Locate the cell with the specified text and output its (x, y) center coordinate. 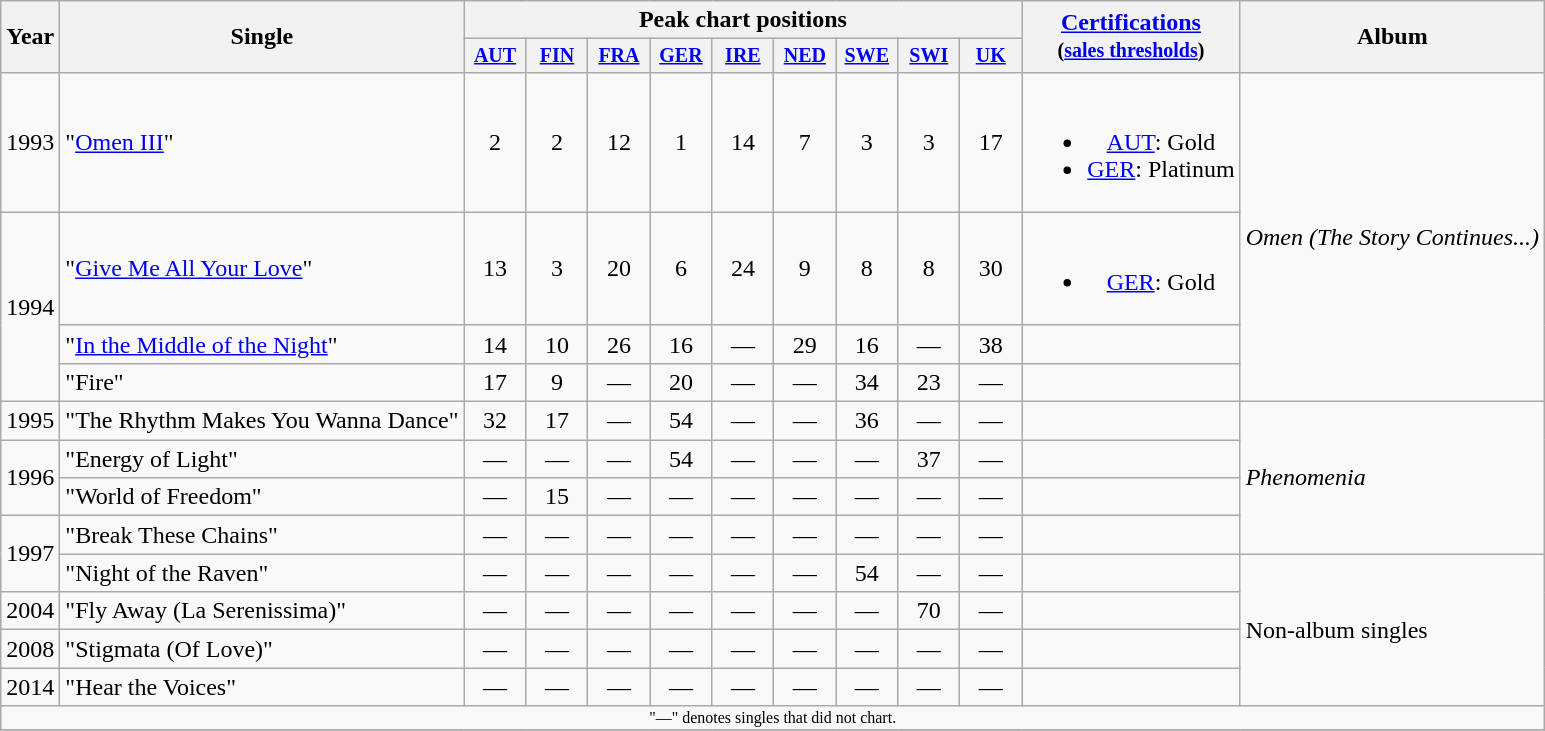
12 (619, 142)
"Stigmata (Of Love)" (262, 649)
FIN (557, 56)
29 (805, 344)
"—" denotes singles that did not chart. (773, 718)
24 (743, 268)
7 (805, 142)
1996 (30, 478)
Album (1392, 37)
Omen (The Story Continues...) (1392, 236)
"Fire" (262, 382)
Non-album singles (1392, 630)
26 (619, 344)
"Give Me All Your Love" (262, 268)
34 (867, 382)
"Omen III" (262, 142)
15 (557, 497)
"Night of the Raven" (262, 573)
FRA (619, 56)
10 (557, 344)
"Hear the Voices" (262, 687)
Year (30, 37)
1995 (30, 421)
GER: Gold (1131, 268)
70 (929, 611)
SWE (867, 56)
AUT: GoldGER: Platinum (1131, 142)
2014 (30, 687)
"In the Middle of the Night" (262, 344)
1 (681, 142)
38 (991, 344)
"Fly Away (La Serenissima)" (262, 611)
Certifications(sales thresholds) (1131, 37)
Peak chart positions (743, 20)
"World of Freedom" (262, 497)
GER (681, 56)
6 (681, 268)
NED (805, 56)
13 (495, 268)
30 (991, 268)
2004 (30, 611)
"The Rhythm Makes You Wanna Dance" (262, 421)
"Break These Chains" (262, 535)
23 (929, 382)
36 (867, 421)
Single (262, 37)
"Energy of Light" (262, 459)
SWI (929, 56)
AUT (495, 56)
Phenomenia (1392, 478)
2008 (30, 649)
1997 (30, 554)
32 (495, 421)
1994 (30, 306)
37 (929, 459)
IRE (743, 56)
UK (991, 56)
1993 (30, 142)
